Capture the cell that displays the provided text and extract its (X, Y) central coordinate. 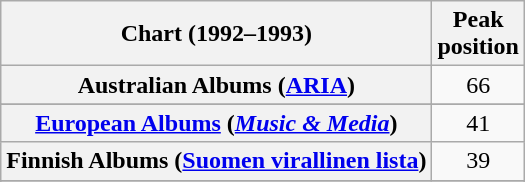
41 (478, 123)
Australian Albums (ARIA) (216, 85)
Finnish Albums (Suomen virallinen lista) (216, 161)
Chart (1992–1993) (216, 34)
Peakposition (478, 34)
66 (478, 85)
European Albums (Music & Media) (216, 123)
39 (478, 161)
